Return the (X, Y) coordinate for the center point of the cell that contains the specified text.  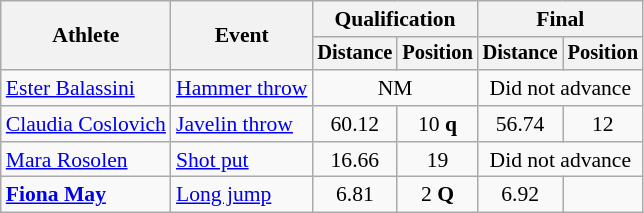
Qualification (394, 19)
Hammer throw (242, 88)
Ester Balassini (86, 88)
12 (603, 124)
Javelin throw (242, 124)
16.66 (354, 160)
6.92 (520, 195)
56.74 (520, 124)
2 Q (437, 195)
10 q (437, 124)
60.12 (354, 124)
Long jump (242, 195)
Event (242, 36)
6.81 (354, 195)
19 (437, 160)
Shot put (242, 160)
Fiona May (86, 195)
Athlete (86, 36)
Final (560, 19)
NM (394, 88)
Claudia Coslovich (86, 124)
Mara Rosolen (86, 160)
